Return the [X, Y] coordinate for the center point of the cell that contains the specified text.  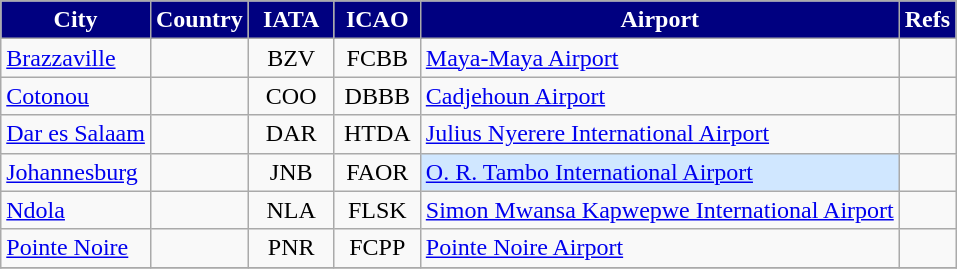
PNR [291, 248]
HTDA [377, 134]
Pointe Noire [76, 248]
FCBB [377, 58]
FAOR [377, 172]
O. R. Tambo International Airport [660, 172]
FCPP [377, 248]
NLA [291, 210]
Ndola [76, 210]
Dar es Salaam [76, 134]
Maya-Maya Airport [660, 58]
BZV [291, 58]
Cotonou [76, 96]
JNB [291, 172]
Cadjehoun Airport [660, 96]
Simon Mwansa Kapwepwe International Airport [660, 210]
DAR [291, 134]
DBBB [377, 96]
City [76, 20]
Airport [660, 20]
FLSK [377, 210]
Refs [927, 20]
COO [291, 96]
Pointe Noire Airport [660, 248]
Johannesburg [76, 172]
Brazzaville [76, 58]
IATA [291, 20]
Julius Nyerere International Airport [660, 134]
Country [199, 20]
ICAO [377, 20]
